Pinpoint the cell where the given text exists, returning its [X, Y] midpoint coordinate. 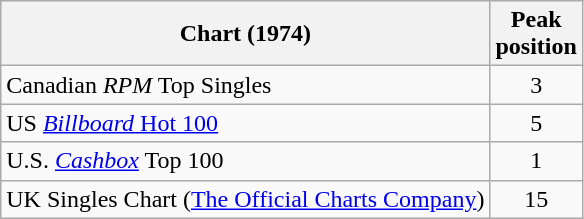
UK Singles Chart (The Official Charts Company) [246, 199]
Chart (1974) [246, 34]
U.S. Cashbox Top 100 [246, 161]
Peakposition [536, 34]
1 [536, 161]
Canadian RPM Top Singles [246, 85]
US Billboard Hot 100 [246, 123]
15 [536, 199]
5 [536, 123]
3 [536, 85]
